For the text-containing cell, return its midpoint in (x, y) coordinate format. 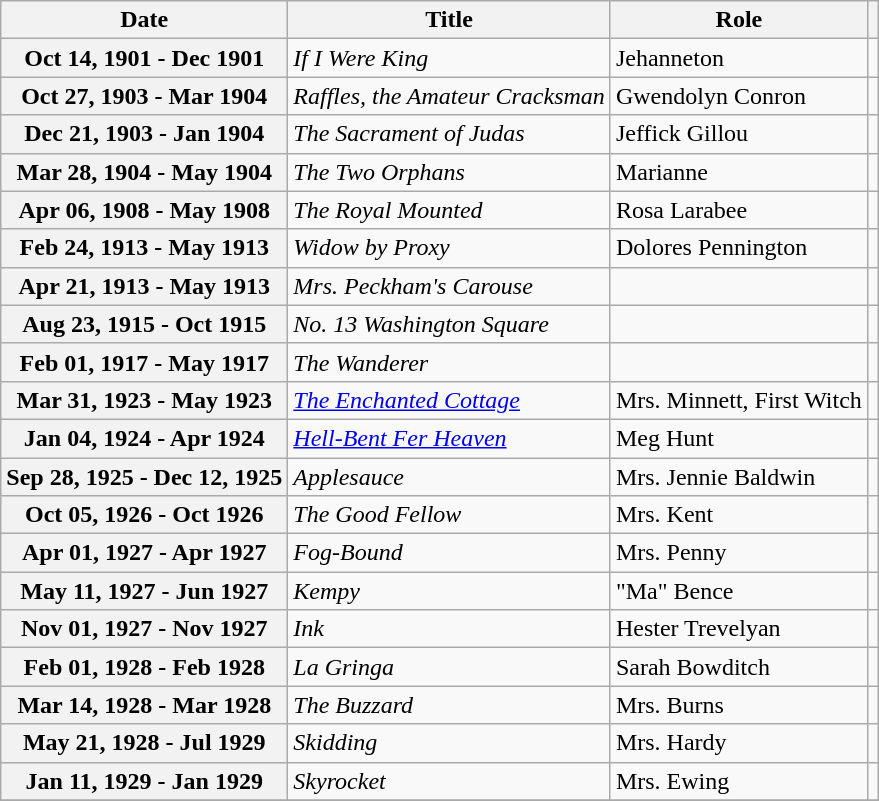
Raffles, the Amateur Cracksman (450, 96)
Role (738, 20)
Kempy (450, 591)
Oct 27, 1903 - Mar 1904 (144, 96)
May 21, 1928 - Jul 1929 (144, 743)
Dec 21, 1903 - Jan 1904 (144, 134)
The Good Fellow (450, 515)
Mrs. Ewing (738, 781)
Apr 01, 1927 - Apr 1927 (144, 553)
Aug 23, 1915 - Oct 1915 (144, 324)
Mar 31, 1923 - May 1923 (144, 400)
Jan 11, 1929 - Jan 1929 (144, 781)
Feb 01, 1928 - Feb 1928 (144, 667)
Jehanneton (738, 58)
Hell-Bent Fer Heaven (450, 438)
Sep 28, 1925 - Dec 12, 1925 (144, 477)
Sarah Bowditch (738, 667)
Marianne (738, 172)
Skidding (450, 743)
"Ma" Bence (738, 591)
Mrs. Hardy (738, 743)
Feb 01, 1917 - May 1917 (144, 362)
Dolores Pennington (738, 248)
The Enchanted Cottage (450, 400)
Mrs. Burns (738, 705)
Date (144, 20)
If I Were King (450, 58)
Mrs. Minnett, First Witch (738, 400)
Feb 24, 1913 - May 1913 (144, 248)
The Two Orphans (450, 172)
Fog-Bound (450, 553)
Jeffick Gillou (738, 134)
Gwendolyn Conron (738, 96)
The Royal Mounted (450, 210)
The Sacrament of Judas (450, 134)
The Wanderer (450, 362)
Title (450, 20)
Meg Hunt (738, 438)
Mrs. Jennie Baldwin (738, 477)
Mrs. Peckham's Carouse (450, 286)
Apr 21, 1913 - May 1913 (144, 286)
Mar 14, 1928 - Mar 1928 (144, 705)
Mar 28, 1904 - May 1904 (144, 172)
No. 13 Washington Square (450, 324)
Jan 04, 1924 - Apr 1924 (144, 438)
Nov 01, 1927 - Nov 1927 (144, 629)
Rosa Larabee (738, 210)
Apr 06, 1908 - May 1908 (144, 210)
Applesauce (450, 477)
Mrs. Penny (738, 553)
La Gringa (450, 667)
Oct 05, 1926 - Oct 1926 (144, 515)
Skyrocket (450, 781)
The Buzzard (450, 705)
Widow by Proxy (450, 248)
Oct 14, 1901 - Dec 1901 (144, 58)
Ink (450, 629)
Hester Trevelyan (738, 629)
Mrs. Kent (738, 515)
May 11, 1927 - Jun 1927 (144, 591)
